Output the (X, Y) coordinate of the center of the cell containing the given text.  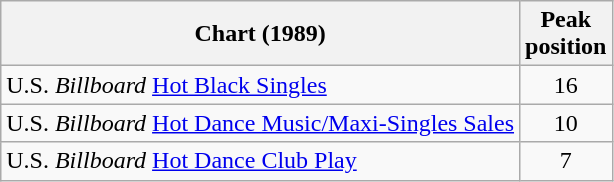
16 (566, 85)
U.S. Billboard Hot Dance Club Play (260, 161)
U.S. Billboard Hot Dance Music/Maxi-Singles Sales (260, 123)
Chart (1989) (260, 34)
Peakposition (566, 34)
7 (566, 161)
U.S. Billboard Hot Black Singles (260, 85)
10 (566, 123)
